Locate the cell with the specified text and output its (x, y) center coordinate. 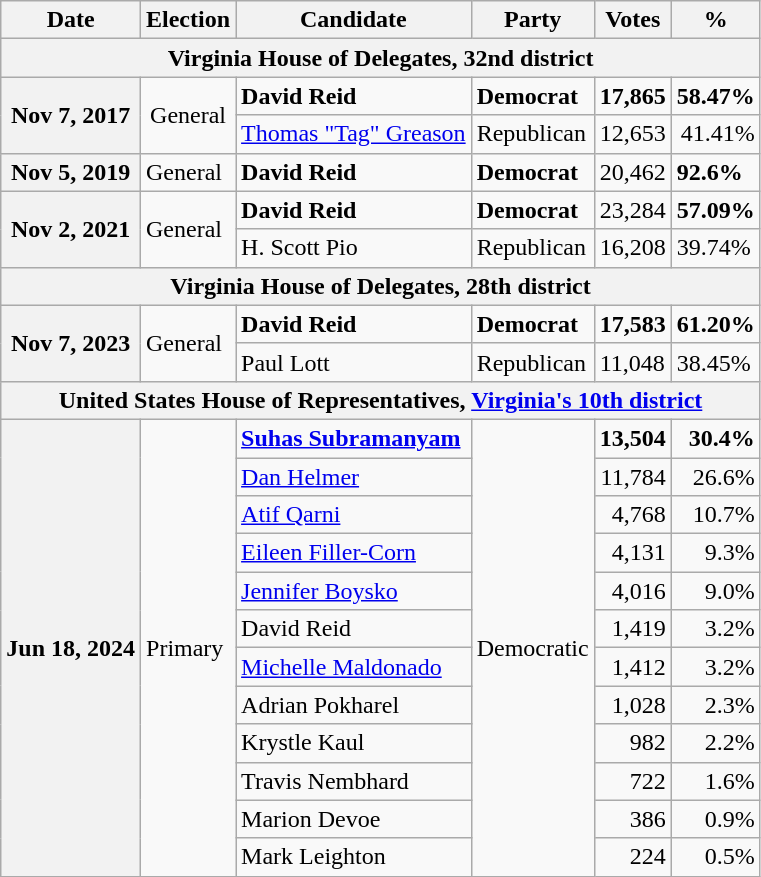
Democratic (532, 648)
Jun 18, 2024 (71, 648)
Thomas "Tag" Greason (354, 134)
Candidate (354, 20)
Atif Qarni (354, 515)
Virginia House of Delegates, 28th district (381, 286)
Dan Helmer (354, 477)
39.74% (716, 248)
92.6% (716, 172)
Primary (188, 648)
57.09% (716, 210)
9.0% (716, 591)
Adrian Pokharel (354, 705)
Mark Leighton (354, 857)
41.41% (716, 134)
9.3% (716, 553)
20,462 (632, 172)
61.20% (716, 324)
11,048 (632, 362)
30.4% (716, 438)
13,504 (632, 438)
4,768 (632, 515)
1.6% (716, 781)
Jennifer Boysko (354, 591)
386 (632, 819)
% (716, 20)
0.5% (716, 857)
Travis Nembhard (354, 781)
Nov 7, 2023 (71, 343)
10.7% (716, 515)
H. Scott Pio (354, 248)
23,284 (632, 210)
Virginia House of Delegates, 32nd district (381, 58)
722 (632, 781)
26.6% (716, 477)
Election (188, 20)
2.3% (716, 705)
United States House of Representatives, Virginia's 10th district (381, 400)
2.2% (716, 743)
Votes (632, 20)
4,131 (632, 553)
Nov 2, 2021 (71, 229)
Marion Devoe (354, 819)
17,583 (632, 324)
Suhas Subramanyam (354, 438)
4,016 (632, 591)
Michelle Maldonado (354, 667)
Nov 7, 2017 (71, 115)
12,653 (632, 134)
16,208 (632, 248)
1,419 (632, 629)
11,784 (632, 477)
982 (632, 743)
58.47% (716, 96)
Eileen Filler-Corn (354, 553)
224 (632, 857)
Party (532, 20)
1,028 (632, 705)
Nov 5, 2019 (71, 172)
38.45% (716, 362)
0.9% (716, 819)
Paul Lott (354, 362)
Krystle Kaul (354, 743)
17,865 (632, 96)
Date (71, 20)
1,412 (632, 667)
